Find where the given text appears and provide that cell's center as [x, y] coordinate. 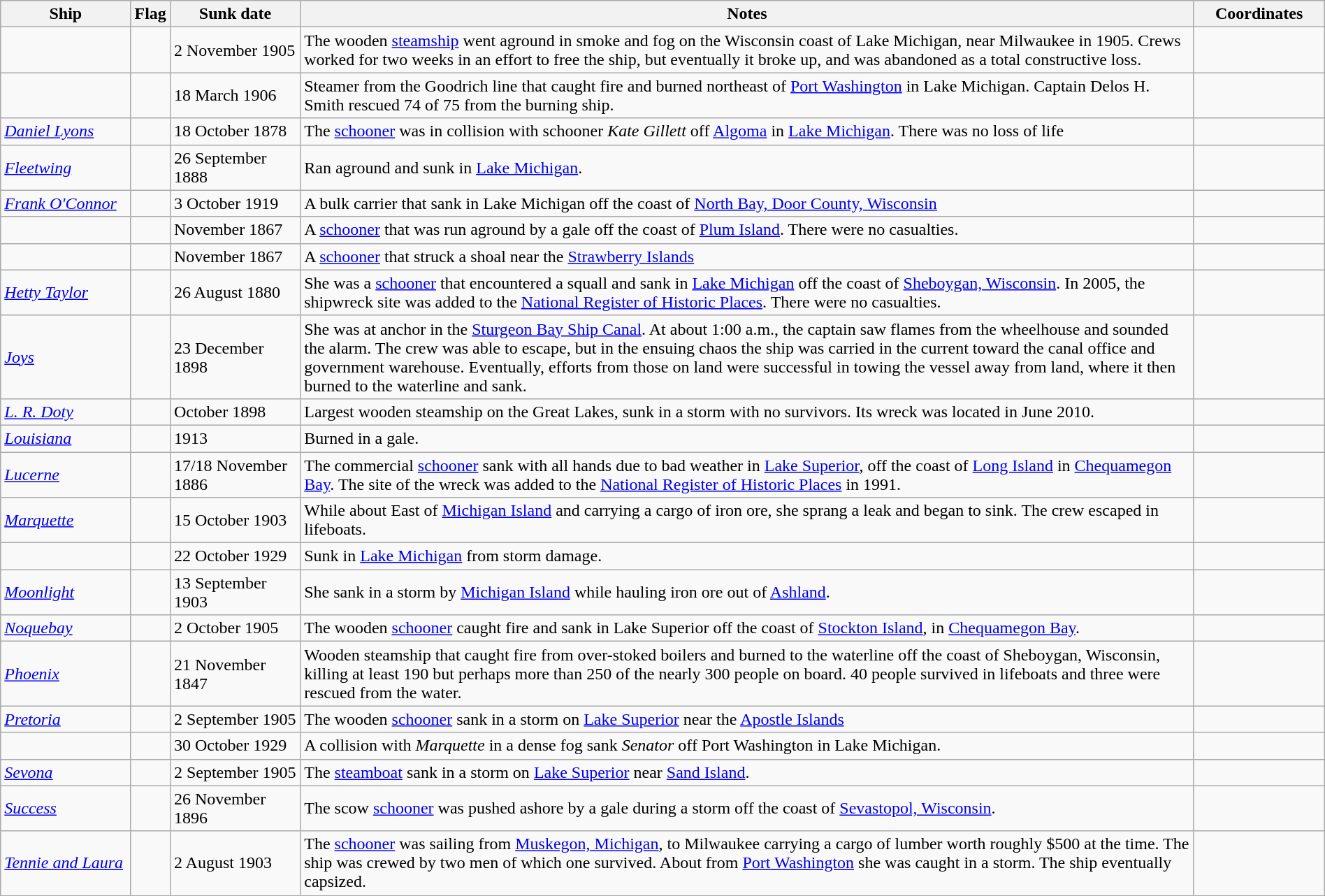
Flag [150, 14]
18 March 1906 [235, 95]
Pretoria [66, 719]
Moonlight [66, 593]
Sevona [66, 772]
Success [66, 808]
She sank in a storm by Michigan Island while hauling iron ore out of Ashland. [747, 593]
22 October 1929 [235, 556]
17/18 November 1886 [235, 474]
The wooden schooner caught fire and sank in Lake Superior off the coast of Stockton Island, in Chequamegon Bay. [747, 628]
Joys [66, 356]
26 November 1896 [235, 808]
Ship [66, 14]
A schooner that struck a shoal near the Strawberry Islands [747, 256]
Tennie and Laura [66, 863]
A bulk carrier that sank in Lake Michigan off the coast of North Bay, Door County, Wisconsin [747, 203]
Ran aground and sunk in Lake Michigan. [747, 168]
Coordinates [1259, 14]
Fleetwing [66, 168]
Hetty Taylor [66, 292]
The scow schooner was pushed ashore by a gale during a storm off the coast of Sevastopol, Wisconsin. [747, 808]
L. R. Doty [66, 412]
26 August 1880 [235, 292]
2 October 1905 [235, 628]
Notes [747, 14]
While about East of Michigan Island and carrying a cargo of iron ore, she sprang a leak and began to sink. The crew escaped in lifeboats. [747, 520]
Lucerne [66, 474]
2 November 1905 [235, 50]
3 October 1919 [235, 203]
23 December 1898 [235, 356]
18 October 1878 [235, 131]
2 August 1903 [235, 863]
The wooden schooner sank in a storm on Lake Superior near the Apostle Islands [747, 719]
Marquette [66, 520]
26 September 1888 [235, 168]
Sunk date [235, 14]
21 November 1847 [235, 674]
30 October 1929 [235, 746]
October 1898 [235, 412]
Burned in a gale. [747, 438]
Noquebay [66, 628]
Sunk in Lake Michigan from storm damage. [747, 556]
The steamboat sank in a storm on Lake Superior near Sand Island. [747, 772]
1913 [235, 438]
A collision with Marquette in a dense fog sank Senator off Port Washington in Lake Michigan. [747, 746]
15 October 1903 [235, 520]
13 September 1903 [235, 593]
A schooner that was run aground by a gale off the coast of Plum Island. There were no casualties. [747, 230]
Frank O'Connor [66, 203]
Daniel Lyons [66, 131]
Louisiana [66, 438]
Largest wooden steamship on the Great Lakes, sunk in a storm with no survivors. Its wreck was located in June 2010. [747, 412]
Phoenix [66, 674]
The schooner was in collision with schooner Kate Gillett off Algoma in Lake Michigan. There was no loss of life [747, 131]
